Provide the (x, y) coordinate of the cell's center where the given text is located.  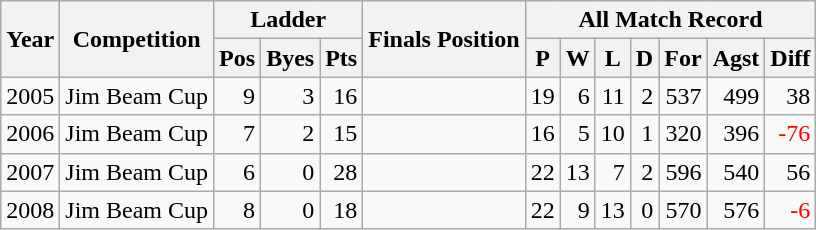
15 (342, 134)
8 (238, 210)
Byes (290, 58)
2006 (30, 134)
Finals Position (444, 39)
576 (736, 210)
3 (290, 96)
Diff (790, 58)
5 (578, 134)
For (683, 58)
320 (683, 134)
38 (790, 96)
56 (790, 172)
2007 (30, 172)
1 (644, 134)
2008 (30, 210)
Pos (238, 58)
18 (342, 210)
Competition (137, 39)
570 (683, 210)
28 (342, 172)
All Match Record (670, 20)
396 (736, 134)
Year (30, 39)
10 (612, 134)
596 (683, 172)
499 (736, 96)
11 (612, 96)
Ladder (288, 20)
Pts (342, 58)
W (578, 58)
L (612, 58)
-76 (790, 134)
537 (683, 96)
Agst (736, 58)
2005 (30, 96)
19 (542, 96)
540 (736, 172)
P (542, 58)
-6 (790, 210)
D (644, 58)
